Find where the given text appears and provide that cell's center as [X, Y] coordinate. 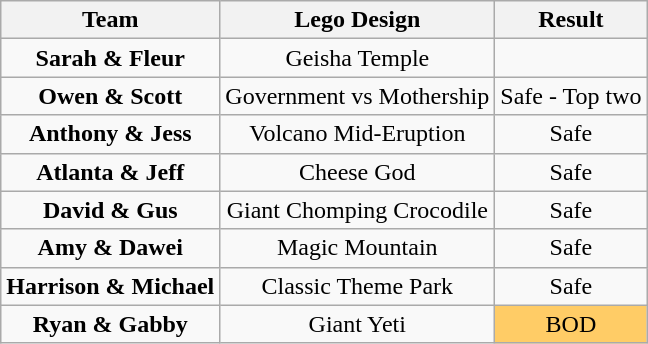
Cheese God [358, 172]
David & Gus [110, 210]
Giant Yeti [358, 324]
Sarah & Fleur [110, 58]
Harrison & Michael [110, 286]
Anthony & Jess [110, 134]
Owen & Scott [110, 96]
BOD [571, 324]
Magic Mountain [358, 248]
Team [110, 20]
Ryan & Gabby [110, 324]
Classic Theme Park [358, 286]
Government vs Mothership [358, 96]
Geisha Temple [358, 58]
Result [571, 20]
Giant Chomping Crocodile [358, 210]
Volcano Mid-Eruption [358, 134]
Atlanta & Jeff [110, 172]
Lego Design [358, 20]
Safe - Top two [571, 96]
Amy & Dawei [110, 248]
